Capture the cell that displays the provided text and extract its [X, Y] central coordinate. 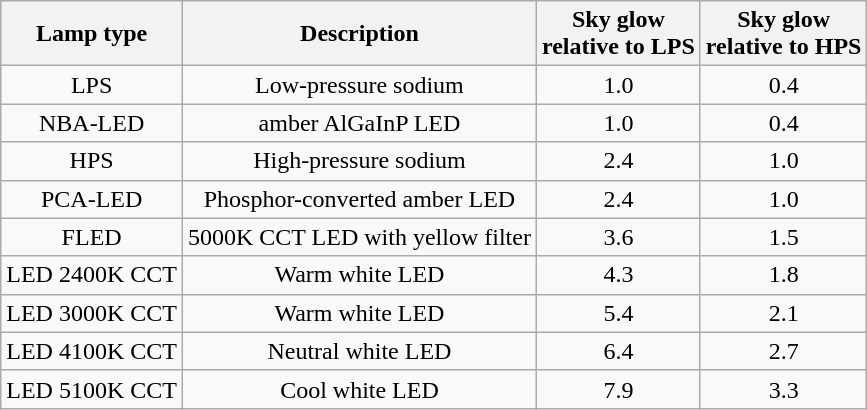
Sky glowrelative to LPS [618, 34]
Neutral white LED [359, 351]
2.1 [784, 313]
4.3 [618, 275]
5000K CCT LED with yellow filter [359, 237]
Description [359, 34]
1.5 [784, 237]
3.6 [618, 237]
Cool white LED [359, 389]
LED 2400K CCT [92, 275]
NBA-LED [92, 123]
HPS [92, 161]
3.3 [784, 389]
High-pressure sodium [359, 161]
Lamp type [92, 34]
FLED [92, 237]
Phosphor-converted amber LED [359, 199]
Low-pressure sodium [359, 85]
1.8 [784, 275]
6.4 [618, 351]
5.4 [618, 313]
amber AlGaInP LED [359, 123]
PCA-LED [92, 199]
LED 5100K CCT [92, 389]
7.9 [618, 389]
LPS [92, 85]
LED 3000K CCT [92, 313]
LED 4100K CCT [92, 351]
Sky glowrelative to HPS [784, 34]
2.7 [784, 351]
